From the cell containing the given text, extract its center point as [X, Y] coordinate. 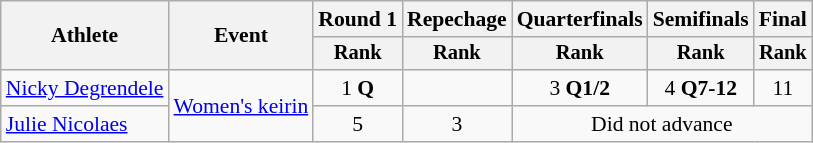
3 [457, 124]
3 Q1/2 [580, 88]
Women's keirin [242, 106]
Julie Nicolaes [85, 124]
Athlete [85, 36]
1 Q [358, 88]
Event [242, 36]
Final [783, 19]
11 [783, 88]
Quarterfinals [580, 19]
Nicky Degrendele [85, 88]
Semifinals [701, 19]
Did not advance [662, 124]
Repechage [457, 19]
4 Q7-12 [701, 88]
5 [358, 124]
Round 1 [358, 19]
